Scan for the cell matching the given text and deliver its [X, Y] coordinate at center. 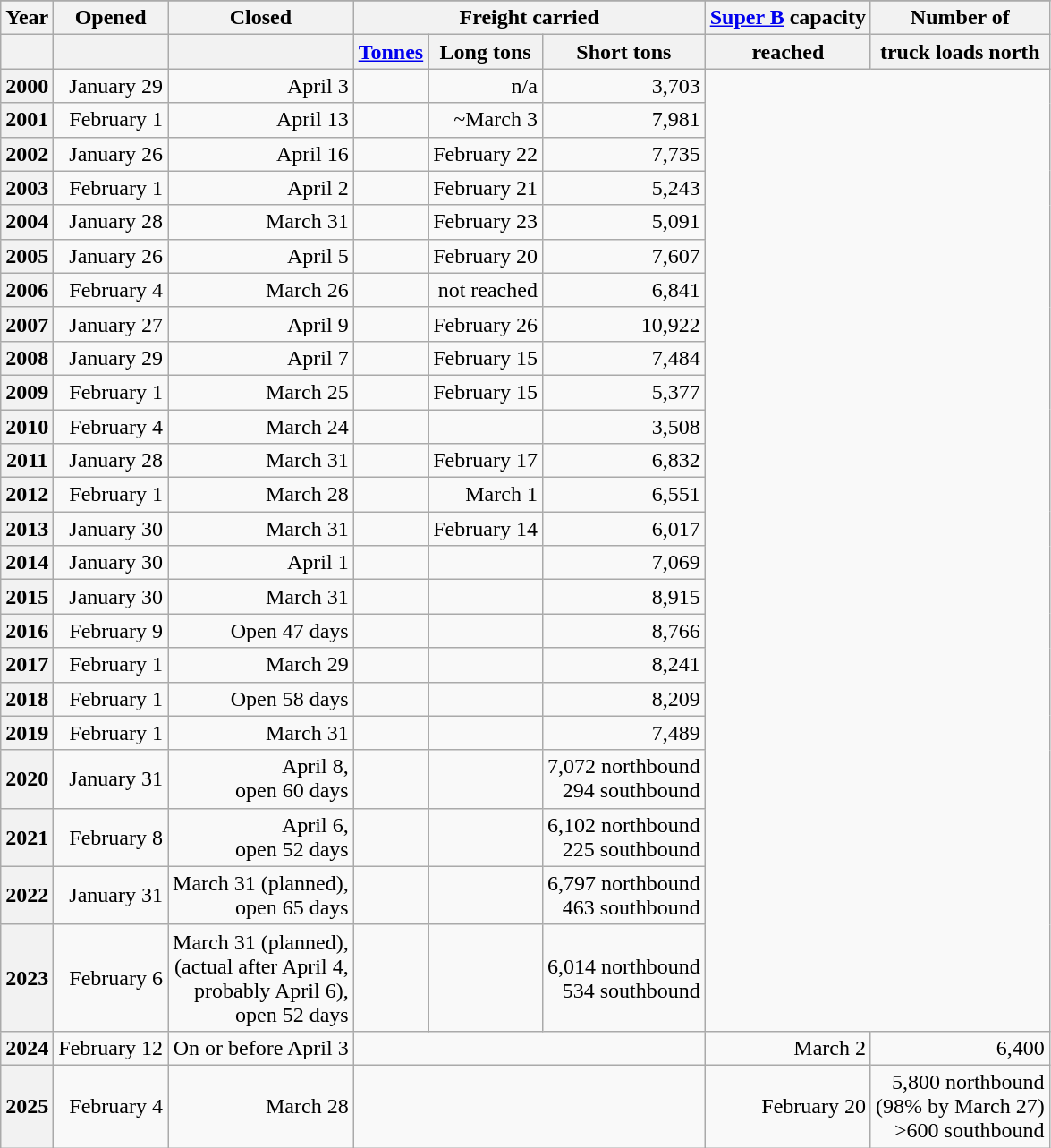
2017 [27, 665]
8,915 [623, 597]
March 1 [486, 495]
March 25 [261, 392]
8,241 [623, 665]
March 31 (planned),open 65 days [261, 895]
6,841 [623, 290]
On or before April 3 [261, 1048]
January 27 [111, 324]
February 21 [486, 188]
Open 58 days [261, 699]
2025 [27, 1106]
6,551 [623, 495]
3,703 [623, 86]
April 1 [261, 563]
April 7 [261, 358]
March 24 [261, 427]
2009 [27, 392]
6,017 [623, 529]
2011 [27, 461]
8,766 [623, 631]
6,832 [623, 461]
Short tons [623, 52]
not reached [486, 290]
Opened [111, 18]
6,400 [960, 1048]
2001 [27, 120]
2007 [27, 324]
7,072 northbound294 southbound [623, 778]
6,797 northbound463 southbound [623, 895]
6,102 northbound225 southbound [623, 838]
2021 [27, 838]
7,981 [623, 120]
Long tons [486, 52]
February 14 [486, 529]
April 6,open 52 days [261, 838]
2018 [27, 699]
March 31 (planned),(actual after April 4,probably April 6),open 52 days [261, 977]
2008 [27, 358]
7,607 [623, 256]
February 6 [111, 977]
2012 [27, 495]
2014 [27, 563]
Closed [261, 18]
March 26 [261, 290]
March 2 [787, 1048]
2003 [27, 188]
February 17 [486, 461]
5,243 [623, 188]
2006 [27, 290]
2022 [27, 895]
7,484 [623, 358]
6,014 northbound534 southbound [623, 977]
8,209 [623, 699]
2019 [27, 733]
2004 [27, 222]
March 29 [261, 665]
February 12 [111, 1048]
2000 [27, 86]
7,735 [623, 154]
2016 [27, 631]
2005 [27, 256]
April 8,open 60 days [261, 778]
n/a [486, 86]
5,091 [623, 222]
2013 [27, 529]
2020 [27, 778]
7,069 [623, 563]
April 5 [261, 256]
Number of [960, 18]
5,377 [623, 392]
Open 47 days [261, 631]
10,922 [623, 324]
April 2 [261, 188]
reached [787, 52]
7,489 [623, 733]
2023 [27, 977]
Year [27, 18]
February 23 [486, 222]
April 13 [261, 120]
February 22 [486, 154]
2010 [27, 427]
Freight carried [530, 18]
April 9 [261, 324]
April 3 [261, 86]
April 16 [261, 154]
2024 [27, 1048]
February 9 [111, 631]
February 26 [486, 324]
Tonnes [391, 52]
5,800 northbound(98% by March 27)>600 southbound [960, 1106]
February 8 [111, 838]
2002 [27, 154]
~March 3 [486, 120]
Super B capacity [787, 18]
truck loads north [960, 52]
3,508 [623, 427]
2015 [27, 597]
